Search for the cell housing the specified text and yield its (x, y) center coordinate. 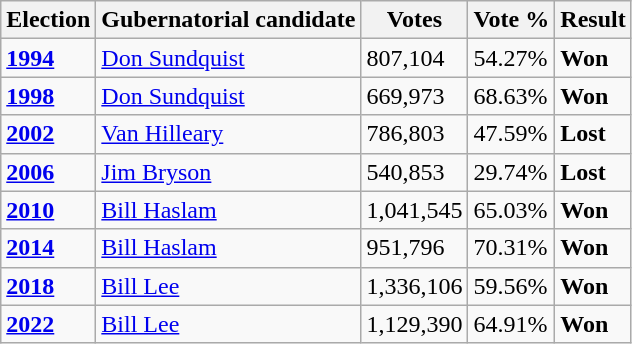
1,336,106 (414, 286)
669,973 (414, 96)
47.59% (512, 134)
70.31% (512, 248)
1998 (48, 96)
Jim Bryson (228, 172)
2010 (48, 210)
2006 (48, 172)
2002 (48, 134)
2014 (48, 248)
786,803 (414, 134)
Election (48, 20)
951,796 (414, 248)
1994 (48, 58)
Van Hilleary (228, 134)
64.91% (512, 324)
Gubernatorial candidate (228, 20)
65.03% (512, 210)
1,041,545 (414, 210)
68.63% (512, 96)
29.74% (512, 172)
2022 (48, 324)
54.27% (512, 58)
59.56% (512, 286)
Vote % (512, 20)
540,853 (414, 172)
2018 (48, 286)
807,104 (414, 58)
Result (593, 20)
Votes (414, 20)
1,129,390 (414, 324)
